Pinpoint the cell where the given text exists, returning its (x, y) midpoint coordinate. 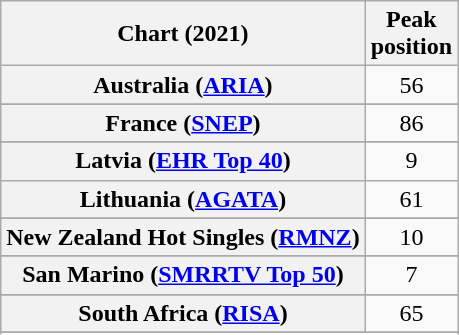
7 (411, 275)
10 (411, 237)
9 (411, 161)
New Zealand Hot Singles (RMNZ) (183, 237)
Latvia (EHR Top 40) (183, 161)
Peakposition (411, 34)
Chart (2021) (183, 34)
South Africa (RISA) (183, 313)
San Marino (SMRRTV Top 50) (183, 275)
Australia (ARIA) (183, 85)
Lithuania (AGATA) (183, 199)
86 (411, 123)
56 (411, 85)
61 (411, 199)
65 (411, 313)
France (SNEP) (183, 123)
